Identify which cell holds the provided text, then report its [x, y] central coordinate. 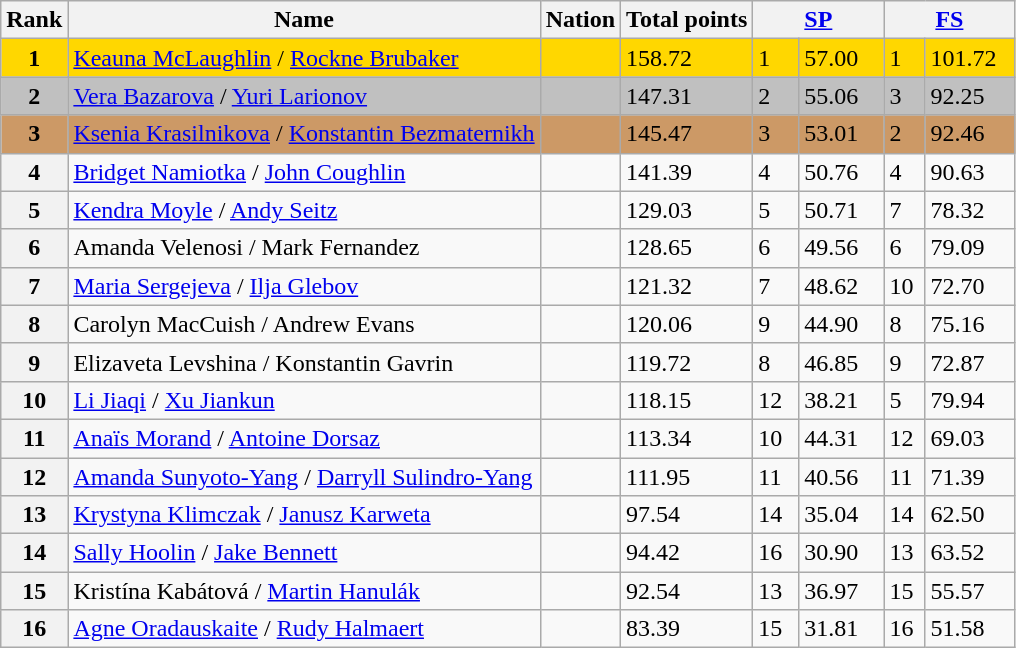
Ksenia Krasilnikova / Konstantin Bezmaternikh [304, 134]
69.03 [970, 438]
Kristína Kabátová / Martin Hanulák [304, 591]
128.65 [687, 248]
Li Jiaqi / Xu Jiankun [304, 400]
30.90 [842, 553]
36.97 [842, 591]
72.70 [970, 286]
38.21 [842, 400]
Amanda Sunyoto-Yang / Darryll Sulindro-Yang [304, 477]
Anaïs Morand / Antoine Dorsaz [304, 438]
FS [950, 20]
79.94 [970, 400]
Amanda Velenosi / Mark Fernandez [304, 248]
97.54 [687, 515]
50.71 [842, 210]
101.72 [970, 58]
147.31 [687, 96]
48.62 [842, 286]
118.15 [687, 400]
72.87 [970, 362]
Name [304, 20]
145.47 [687, 134]
Agne Oradauskaite / Rudy Halmaert [304, 629]
71.39 [970, 477]
92.46 [970, 134]
141.39 [687, 172]
90.63 [970, 172]
113.34 [687, 438]
Elizaveta Levshina / Konstantin Gavrin [304, 362]
53.01 [842, 134]
92.25 [970, 96]
Vera Bazarova / Yuri Larionov [304, 96]
111.95 [687, 477]
83.39 [687, 629]
Keauna McLaughlin / Rockne Brubaker [304, 58]
Bridget Namiotka / John Coughlin [304, 172]
Maria Sergejeva / Ilja Glebov [304, 286]
44.31 [842, 438]
Sally Hoolin / Jake Bennett [304, 553]
55.57 [970, 591]
94.42 [687, 553]
SP [818, 20]
Carolyn MacCuish / Andrew Evans [304, 324]
Krystyna Klimczak / Janusz Karweta [304, 515]
78.32 [970, 210]
120.06 [687, 324]
129.03 [687, 210]
Rank [34, 20]
119.72 [687, 362]
46.85 [842, 362]
62.50 [970, 515]
121.32 [687, 286]
35.04 [842, 515]
44.90 [842, 324]
49.56 [842, 248]
75.16 [970, 324]
50.76 [842, 172]
31.81 [842, 629]
57.00 [842, 58]
55.06 [842, 96]
Total points [687, 20]
63.52 [970, 553]
158.72 [687, 58]
51.58 [970, 629]
Kendra Moyle / Andy Seitz [304, 210]
79.09 [970, 248]
40.56 [842, 477]
Nation [580, 20]
92.54 [687, 591]
